Output the (x, y) coordinate of the center of the cell containing the given text.  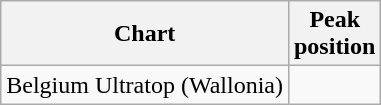
Chart (145, 34)
Peakposition (334, 34)
Belgium Ultratop (Wallonia) (145, 85)
